Determine the (x, y) coordinate at the center of the cell enclosing the given text.  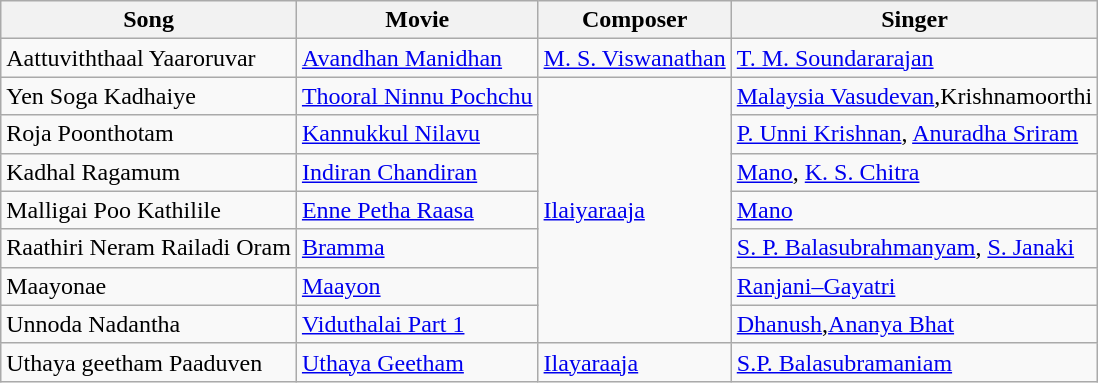
Malligai Poo Kathilile (149, 210)
Mano, K. S. Chitra (914, 172)
Composer (634, 20)
Ilayaraaja (634, 362)
Kannukkul Nilavu (417, 134)
S.P. Balasubramaniam (914, 362)
Uthaya Geetham (417, 362)
Song (149, 20)
Mano (914, 210)
Viduthalai Part 1 (417, 324)
Dhanush,Ananya Bhat (914, 324)
Ilaiyaraaja (634, 210)
Maayonae (149, 286)
Roja Poonthotam (149, 134)
M. S. Viswanathan (634, 58)
P. Unni Krishnan, Anuradha Sriram (914, 134)
Uthaya geetham Paaduven (149, 362)
Bramma (417, 248)
S. P. Balasubrahmanyam, S. Janaki (914, 248)
Maayon (417, 286)
Ranjani–Gayatri (914, 286)
Movie (417, 20)
Yen Soga Kadhaiye (149, 96)
Avandhan Manidhan (417, 58)
Kadhal Ragamum (149, 172)
Thooral Ninnu Pochchu (417, 96)
Indiran Chandiran (417, 172)
Raathiri Neram Railadi Oram (149, 248)
Unnoda Nadantha (149, 324)
T. M. Soundararajan (914, 58)
Aattuviththaal Yaaroruvar (149, 58)
Singer (914, 20)
Enne Petha Raasa (417, 210)
Malaysia Vasudevan,Krishnamoorthi (914, 96)
